Search for the cell housing the specified text and yield its [x, y] center coordinate. 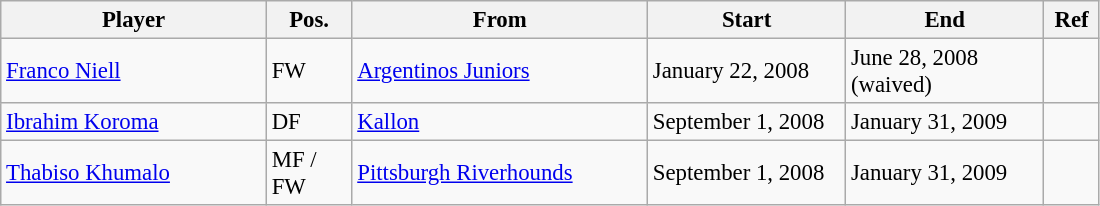
Argentinos Juniors [500, 72]
From [500, 20]
End [945, 20]
Pittsburgh Riverhounds [500, 174]
MF / FW [309, 174]
Pos. [309, 20]
DF [309, 122]
January 22, 2008 [747, 72]
Start [747, 20]
Player [134, 20]
June 28, 2008 (waived) [945, 72]
Ibrahim Koroma [134, 122]
Kallon [500, 122]
Franco Niell [134, 72]
Thabiso Khumalo [134, 174]
FW [309, 72]
Ref [1072, 20]
